Return the [x, y] coordinate for the center point of the cell that contains the specified text.  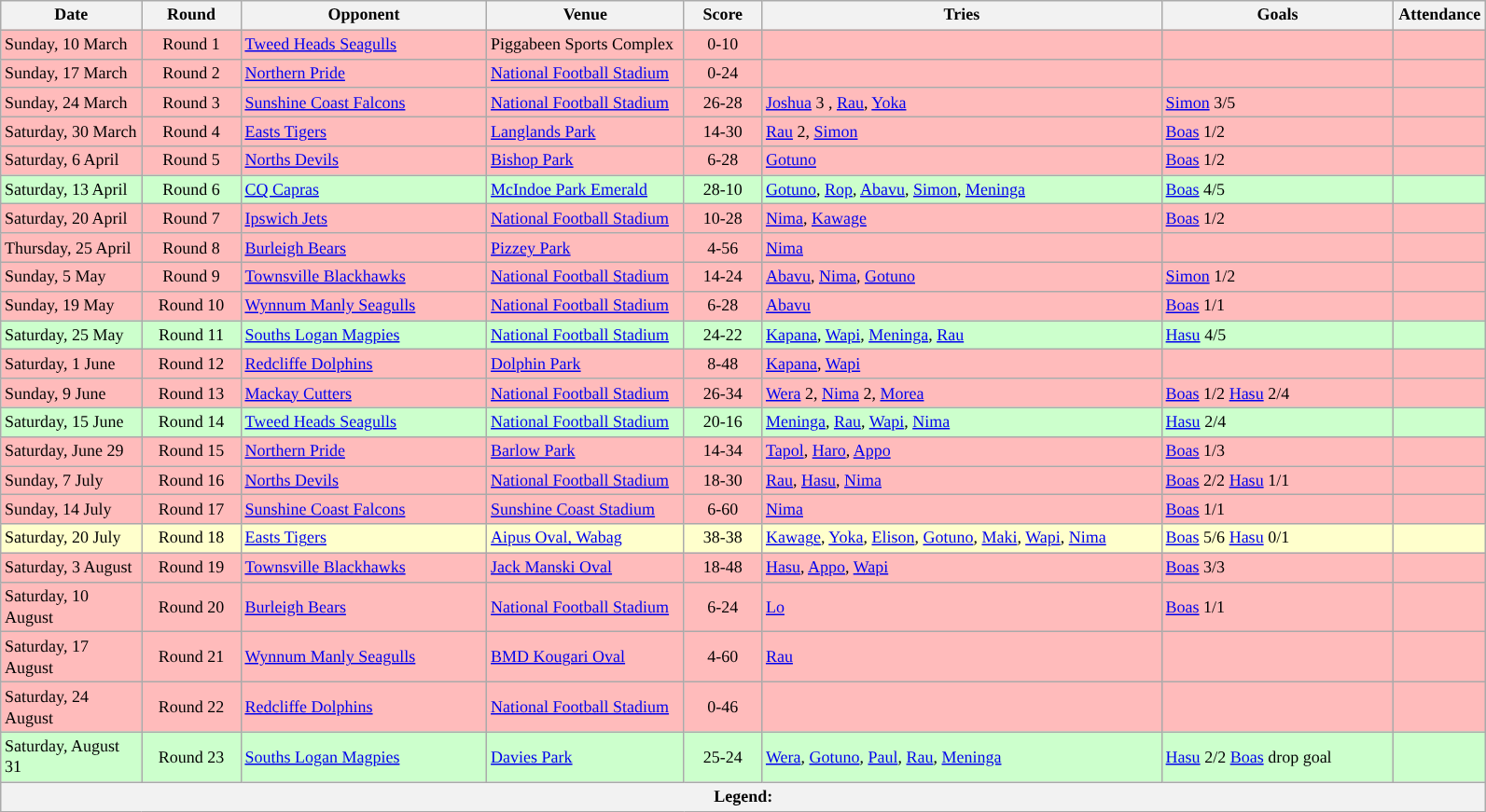
10-28 [723, 218]
Round 9 [191, 276]
Score [723, 15]
Mackay Cutters [364, 393]
38-38 [723, 539]
Kapana, Wapi, Meninga, Rau [963, 336]
Round 4 [191, 131]
Saturday, 20 April [71, 218]
Saturday, 24 August [71, 708]
Saturday, June 29 [71, 451]
Gotuno [963, 160]
24-22 [723, 336]
Saturday, 20 July [71, 539]
Simon 1/2 [1278, 276]
Abavu, Nima, Gotuno [963, 276]
Hasu, Appo, Wapi [963, 567]
Rau, Hasu, Nima [963, 481]
Saturday, 15 June [71, 421]
Lo [963, 607]
Round 3 [191, 103]
4-56 [723, 248]
Sunday, 9 June [71, 393]
Round 14 [191, 421]
Rau [963, 657]
Sunshine Coast Stadium [586, 509]
Meninga, Rau, Wapi, Nima [963, 421]
Kawage, Yoka, Elison, Gotuno, Maki, Wapi, Nima [963, 539]
Opponent [364, 15]
Saturday, 25 May [71, 336]
Pizzey Park [586, 248]
26-34 [723, 393]
Saturday, 1 June [71, 364]
Saturday, 3 August [71, 567]
6-60 [723, 509]
Saturday, August 31 [71, 757]
Ipswich Jets [364, 218]
Sunday, 5 May [71, 276]
Round 12 [191, 364]
Round 17 [191, 509]
Round [191, 15]
Sunday, 19 May [71, 306]
Round 2 [191, 73]
Dolphin Park [586, 364]
Tapol, Haro, Appo [963, 451]
Round 7 [191, 218]
Wera 2, Nima 2, Morea [963, 393]
0-10 [723, 45]
Rau 2, Simon [963, 131]
Aipus Oval, Wabag [586, 539]
Round 22 [191, 708]
Sunday, 10 March [71, 45]
Barlow Park [586, 451]
Davies Park [586, 757]
CQ Capras [364, 190]
6-24 [723, 607]
4-60 [723, 657]
Round 21 [191, 657]
Hasu 4/5 [1278, 336]
Simon 3/5 [1278, 103]
Round 8 [191, 248]
Boas 2/2 Hasu 1/1 [1278, 481]
Saturday, 30 March [71, 131]
Saturday, 6 April [71, 160]
Boas 1/3 [1278, 451]
Date [71, 15]
0-46 [723, 708]
Boas 3/3 [1278, 567]
Boas 4/5 [1278, 190]
14-24 [723, 276]
Attendance [1440, 15]
Round 15 [191, 451]
Round 20 [191, 607]
Boas 5/6 Hasu 0/1 [1278, 539]
Kapana, Wapi [963, 364]
Saturday, 13 April [71, 190]
Tries [963, 15]
Abavu [963, 306]
Bishop Park [586, 160]
14-34 [723, 451]
Round 6 [191, 190]
28-10 [723, 190]
0-24 [723, 73]
Round 23 [191, 757]
Saturday, 10 August [71, 607]
Round 19 [191, 567]
McIndoe Park Emerald [586, 190]
BMD Kougari Oval [586, 657]
Hasu 2/2 Boas drop goal [1278, 757]
Gotuno, Rop, Abavu, Simon, Meninga [963, 190]
14-30 [723, 131]
Legend: [743, 796]
20-16 [723, 421]
Venue [586, 15]
Piggabeen Sports Complex [586, 45]
Nima, Kawage [963, 218]
Round 1 [191, 45]
8-48 [723, 364]
Round 13 [191, 393]
26-28 [723, 103]
Goals [1278, 15]
18-48 [723, 567]
Sunday, 14 July [71, 509]
Boas 1/2 Hasu 2/4 [1278, 393]
Round 18 [191, 539]
Round 10 [191, 306]
Sunday, 24 March [71, 103]
Saturday, 17 August [71, 657]
Sunday, 17 March [71, 73]
Round 16 [191, 481]
Round 11 [191, 336]
Jack Manski Oval [586, 567]
25-24 [723, 757]
Wera, Gotuno, Paul, Rau, Meninga [963, 757]
Hasu 2/4 [1278, 421]
Thursday, 25 April [71, 248]
Sunday, 7 July [71, 481]
Round 5 [191, 160]
Joshua 3 , Rau, Yoka [963, 103]
Langlands Park [586, 131]
18-30 [723, 481]
